Identify which cell holds the provided text, then report its (x, y) central coordinate. 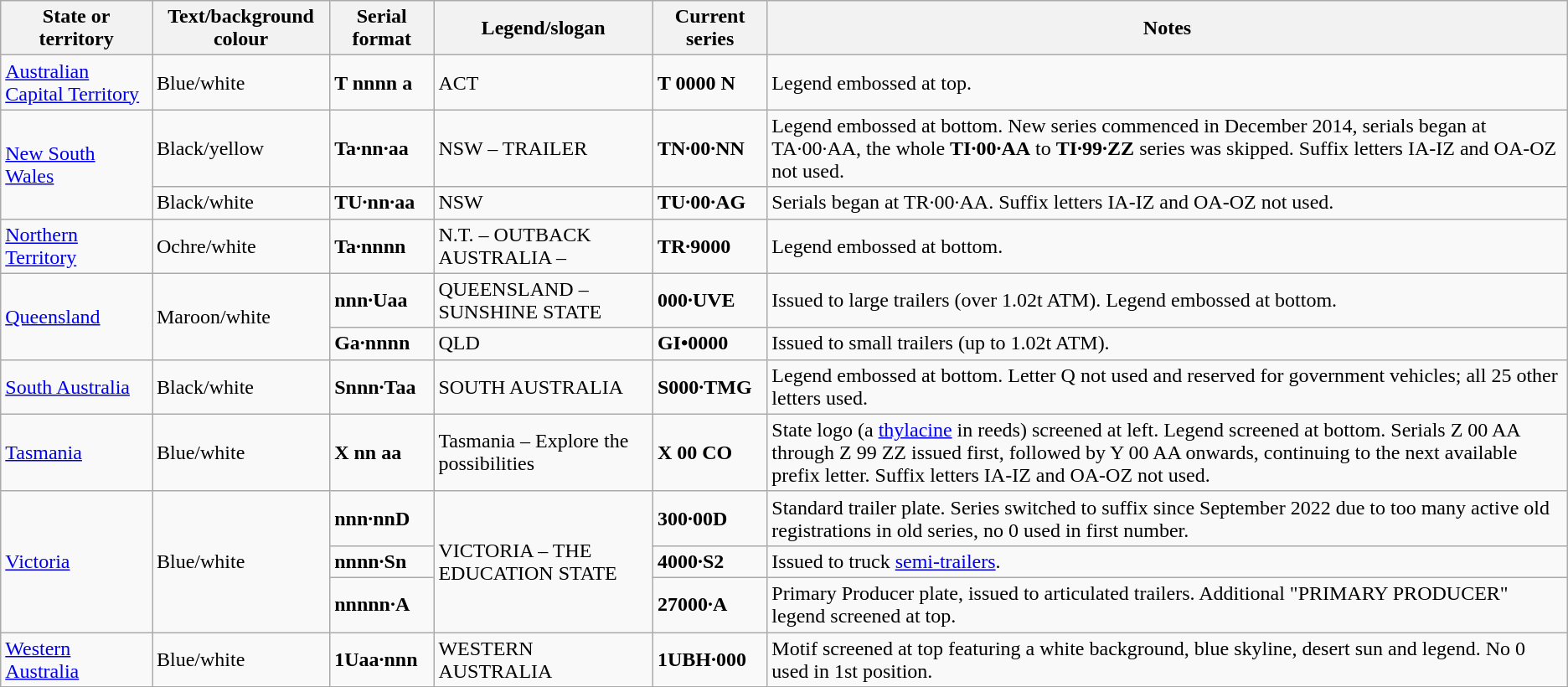
ACT (544, 82)
Western Australia (77, 659)
T nnnn a (382, 82)
Northern Territory (77, 246)
300·00D (709, 518)
Ta·nn·aa (382, 148)
Queensland (77, 317)
TR·9000 (709, 246)
Serials began at TR·00·AA. Suffix letters IA-IZ and OA-OZ not used. (1168, 203)
Text/background colour (241, 28)
Black/yellow (241, 148)
Issued to truck semi-trailers. (1168, 561)
TU·nn·aa (382, 203)
Serial format (382, 28)
nnnnn·A (382, 605)
nnn·Uaa (382, 300)
T 0000 N (709, 82)
VICTORIA – THE EDUCATION STATE (544, 561)
TN·00·NN (709, 148)
Issued to small trailers (up to 1.02t ATM). (1168, 343)
1UBH·000 (709, 659)
QUEENSLAND – SUNSHINE STATE (544, 300)
TU·00·AG (709, 203)
Notes (1168, 28)
Legend embossed at bottom. Letter Q not used and reserved for government vehicles; all 25 other letters used. (1168, 387)
SOUTH AUSTRALIA (544, 387)
Ta·nnnn (382, 246)
Victoria (77, 561)
State or territory (77, 28)
Current series (709, 28)
Legend embossed at top. (1168, 82)
Legend embossed at bottom. (1168, 246)
Legend/slogan (544, 28)
4000·S2 (709, 561)
nnn·nnD (382, 518)
S000·TMG (709, 387)
Ga·nnnn (382, 343)
Issued to large trailers (over 1.02t ATM). Legend embossed at bottom. (1168, 300)
000·UVE (709, 300)
GI•0000 (709, 343)
NSW (544, 203)
Australian Capital Territory (77, 82)
Ochre/white (241, 246)
New South Wales (77, 164)
Maroon/white (241, 317)
WESTERN AUSTRALIA (544, 659)
nnnn·Sn (382, 561)
Tasmania (77, 452)
South Australia (77, 387)
QLD (544, 343)
27000·A (709, 605)
Primary Producer plate, issued to articulated trailers. Additional "PRIMARY PRODUCER" legend screened at top. (1168, 605)
1Uaa·nnn (382, 659)
X 00 CO (709, 452)
X nn aa (382, 452)
NSW – TRAILER (544, 148)
Tasmania – Explore the possibilities (544, 452)
Snnn·Taa (382, 387)
N.T. – OUTBACK AUSTRALIA – (544, 246)
Motif screened at top featuring a white background, blue skyline, desert sun and legend. No 0 used in 1st position. (1168, 659)
